Provide the (X, Y) coordinate of the cell's center where the given text is located.  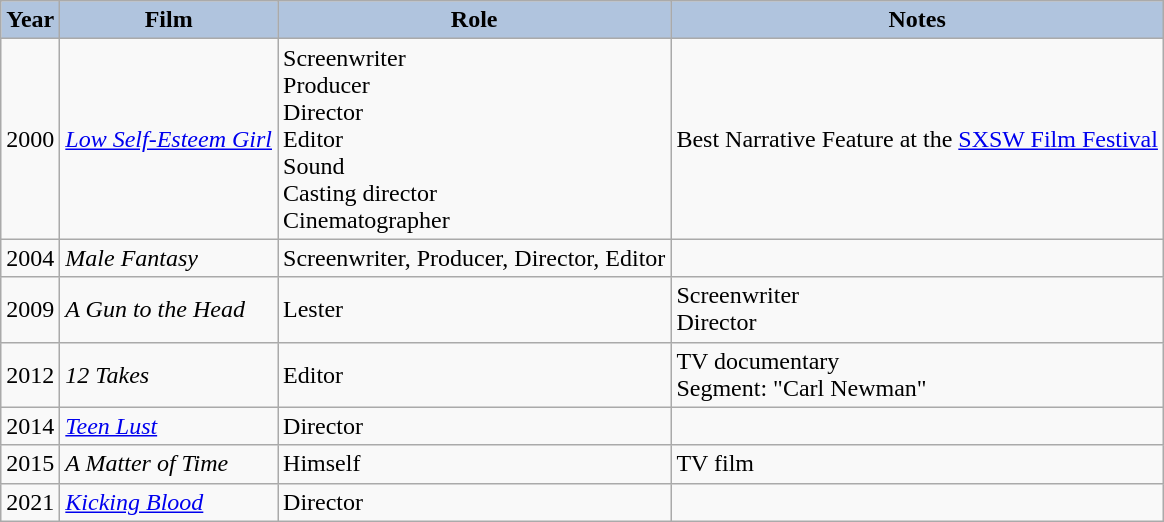
12 Takes (169, 374)
2014 (30, 426)
Screenwriter, Producer, Director, Editor (474, 258)
2015 (30, 464)
Low Self-Esteem Girl (169, 139)
Himself (474, 464)
2004 (30, 258)
Screenwriter Producer Director Editor Sound Casting director Cinematographer (474, 139)
Editor (474, 374)
A Gun to the Head (169, 310)
Screenwriter Director (918, 310)
Notes (918, 20)
Film (169, 20)
2009 (30, 310)
Teen Lust (169, 426)
A Matter of Time (169, 464)
2012 (30, 374)
Best Narrative Feature at the SXSW Film Festival (918, 139)
TV documentary Segment: "Carl Newman" (918, 374)
TV film (918, 464)
Year (30, 20)
Kicking Blood (169, 502)
Role (474, 20)
Male Fantasy (169, 258)
2021 (30, 502)
2000 (30, 139)
Lester (474, 310)
